Identify which cell holds the provided text, then report its [X, Y] central coordinate. 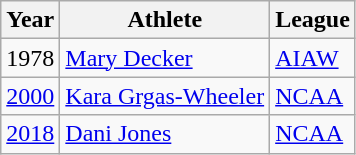
Dani Jones [165, 134]
2000 [30, 96]
Year [30, 20]
League [313, 20]
Kara Grgas-Wheeler [165, 96]
Mary Decker [165, 58]
1978 [30, 58]
AIAW [313, 58]
2018 [30, 134]
Athlete [165, 20]
